Output the [x, y] coordinate of the center of the cell containing the given text.  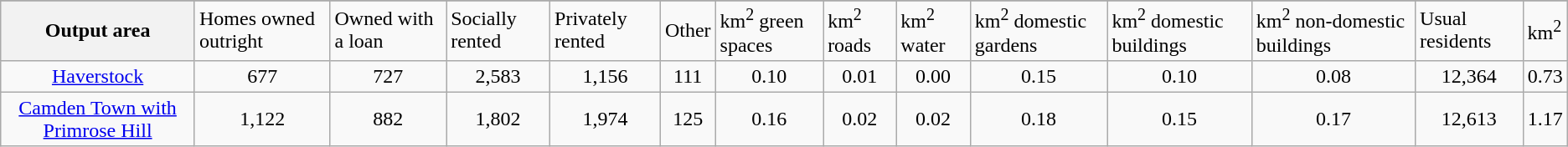
1,802 [498, 119]
Usual residents [1469, 31]
Privately rented [606, 31]
Camden Town with Primrose Hill [98, 119]
0.00 [933, 76]
2,583 [498, 76]
km2 roads [859, 31]
Homes owned outright [262, 31]
1.17 [1545, 119]
111 [688, 76]
Haverstock [98, 76]
0.01 [859, 76]
727 [389, 76]
km2 non-domestic buildings [1333, 31]
12,613 [1469, 119]
0.08 [1333, 76]
0.16 [769, 119]
1,156 [606, 76]
km2 green spaces [769, 31]
125 [688, 119]
1,122 [262, 119]
882 [389, 119]
0.18 [1039, 119]
0.73 [1545, 76]
Owned with a loan [389, 31]
km2 domestic buildings [1179, 31]
km2 [1545, 31]
0.17 [1333, 119]
677 [262, 76]
km2 water [933, 31]
Output area [98, 31]
km2 domestic gardens [1039, 31]
12,364 [1469, 76]
Other [688, 31]
1,974 [606, 119]
Socially rented [498, 31]
